Detect which cell encompasses the target text, then output its (x, y) center coordinate. 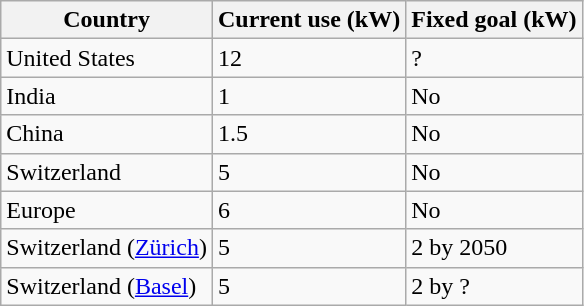
Fixed goal (kW) (494, 20)
Europe (107, 210)
Switzerland (Zürich) (107, 248)
Current use (kW) (308, 20)
? (494, 58)
China (107, 134)
United States (107, 58)
6 (308, 210)
1 (308, 96)
Switzerland (Basel) (107, 286)
Switzerland (107, 172)
12 (308, 58)
1.5 (308, 134)
Country (107, 20)
India (107, 96)
2 by ? (494, 286)
2 by 2050 (494, 248)
